Provide the (X, Y) coordinate of the cell's center where the given text is located.  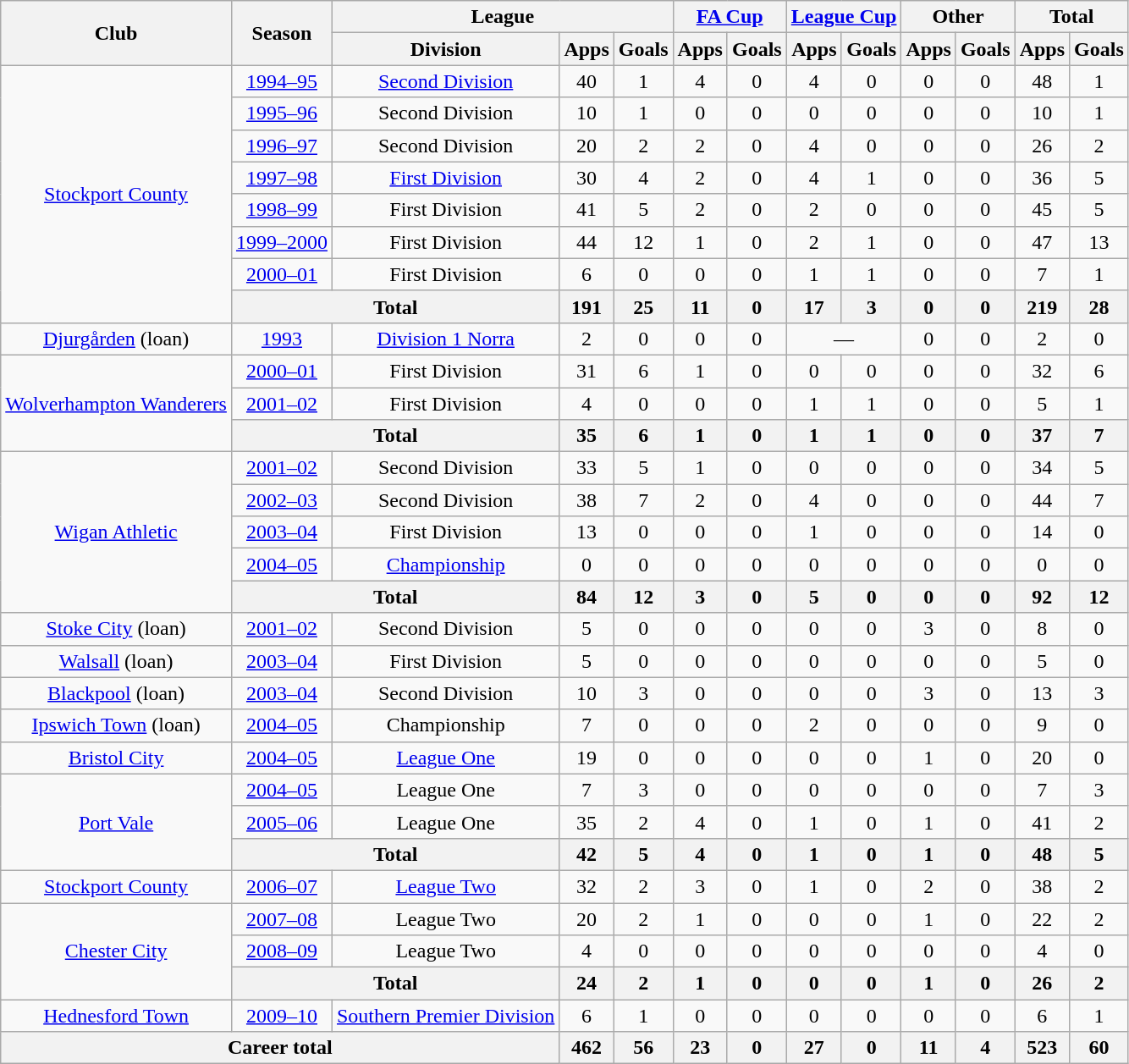
Port Vale (117, 822)
2006–07 (281, 886)
League (503, 17)
Chester City (117, 951)
28 (1099, 306)
1995–96 (281, 113)
Djurgården (loan) (117, 339)
1997–98 (281, 178)
Bristol City (117, 758)
22 (1042, 918)
27 (814, 1048)
League Cup (844, 17)
34 (1042, 468)
FA Cup (730, 17)
2008–09 (281, 951)
Hednesford Town (117, 1016)
191 (587, 306)
56 (643, 1048)
9 (1042, 725)
17 (814, 306)
462 (587, 1048)
31 (587, 371)
60 (1099, 1048)
23 (700, 1048)
24 (587, 984)
Other (958, 17)
Career total (280, 1048)
42 (587, 854)
40 (587, 81)
33 (587, 468)
1999–2000 (281, 242)
Walsall (loan) (117, 661)
219 (1042, 306)
Division (445, 49)
45 (1042, 210)
1998–99 (281, 210)
14 (1042, 532)
25 (643, 306)
47 (1042, 242)
92 (1042, 597)
37 (1042, 436)
— (844, 339)
30 (587, 178)
1996–97 (281, 146)
19 (587, 758)
8 (1042, 629)
Division 1 Norra (445, 339)
2005–06 (281, 822)
1993 (281, 339)
Ipswich Town (loan) (117, 725)
Wolverhampton Wanderers (117, 403)
Club (117, 33)
Blackpool (loan) (117, 693)
84 (587, 597)
Wigan Athletic (117, 532)
523 (1042, 1048)
2007–08 (281, 918)
2009–10 (281, 1016)
Southern Premier Division (445, 1016)
Stoke City (loan) (117, 629)
1994–95 (281, 81)
Season (281, 33)
36 (1042, 178)
2002–03 (281, 500)
